Pinpoint the cell where the given text exists, returning its [x, y] midpoint coordinate. 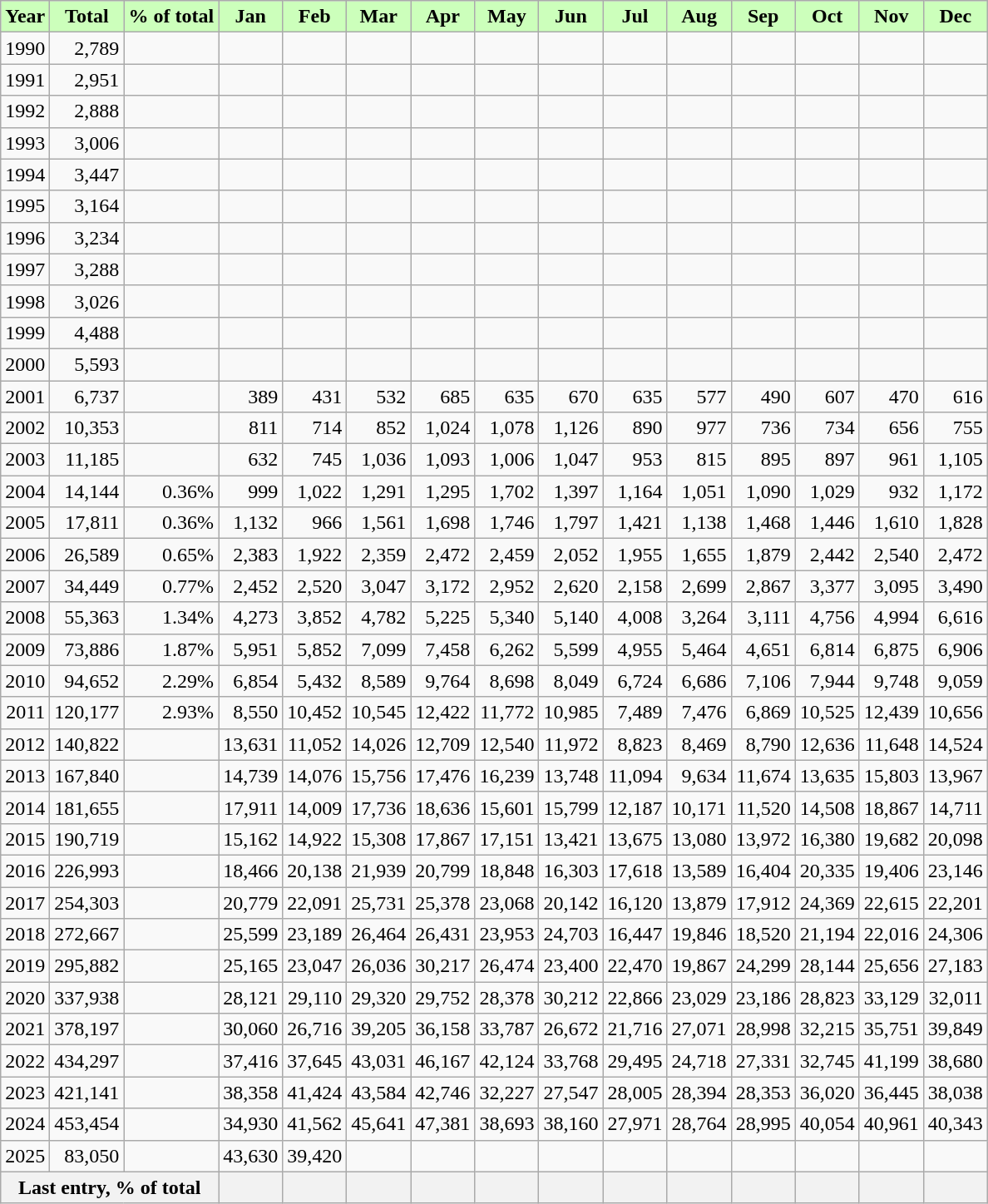
21,939 [379, 871]
2,359 [379, 555]
2,867 [763, 586]
5,852 [314, 649]
36,158 [442, 1029]
815 [699, 460]
2002 [25, 428]
977 [699, 428]
13,748 [571, 776]
39,205 [379, 1029]
11,648 [892, 744]
14,076 [314, 776]
4,651 [763, 649]
11,674 [763, 776]
11,972 [571, 744]
41,562 [314, 1124]
2012 [25, 744]
1,047 [571, 460]
5,340 [507, 618]
734 [827, 428]
1,093 [442, 460]
1,797 [571, 523]
1,022 [314, 491]
4,955 [635, 649]
38,038 [955, 1093]
38,680 [955, 1061]
43,031 [379, 1061]
1990 [25, 48]
7,458 [442, 649]
616 [955, 397]
12,709 [442, 744]
2025 [25, 1156]
14,739 [251, 776]
431 [314, 397]
40,343 [955, 1124]
32,227 [507, 1093]
29,110 [314, 998]
Last entry, % of total [110, 1187]
30,212 [571, 998]
27,547 [571, 1093]
1,421 [635, 523]
1,610 [892, 523]
2,888 [86, 111]
27,071 [699, 1029]
1993 [25, 143]
2005 [25, 523]
12,636 [827, 744]
14,711 [955, 807]
23,189 [314, 935]
2017 [25, 902]
17,867 [442, 839]
1997 [25, 269]
295,882 [86, 966]
2023 [25, 1093]
656 [892, 428]
26,589 [86, 555]
12,187 [635, 807]
33,129 [892, 998]
Oct [827, 17]
16,239 [507, 776]
140,822 [86, 744]
1996 [25, 238]
1,468 [763, 523]
27,971 [635, 1124]
4,782 [379, 618]
10,545 [379, 713]
2001 [25, 397]
2,699 [699, 586]
27,331 [763, 1061]
2010 [25, 681]
39,420 [314, 1156]
670 [571, 397]
15,799 [571, 807]
736 [763, 428]
1,132 [251, 523]
10,452 [314, 713]
1,078 [507, 428]
8,469 [699, 744]
895 [763, 460]
12,540 [507, 744]
10,171 [699, 807]
42,746 [442, 1093]
19,682 [892, 839]
470 [892, 397]
34,930 [251, 1124]
Jan [251, 17]
20,779 [251, 902]
34,449 [86, 586]
2,620 [571, 586]
38,693 [507, 1124]
532 [379, 397]
1998 [25, 301]
22,016 [892, 935]
1,138 [699, 523]
5,951 [251, 649]
28,121 [251, 998]
1,291 [379, 491]
2,442 [827, 555]
3,447 [86, 175]
1995 [25, 206]
9,059 [955, 681]
1,036 [379, 460]
May [507, 17]
6,854 [251, 681]
21,716 [635, 1029]
Apr [442, 17]
2004 [25, 491]
16,303 [571, 871]
1992 [25, 111]
7,099 [379, 649]
6,262 [507, 649]
2013 [25, 776]
30,217 [442, 966]
Year [25, 17]
14,026 [379, 744]
Jul [635, 17]
15,308 [379, 839]
11,052 [314, 744]
8,698 [507, 681]
2,951 [86, 80]
378,197 [86, 1029]
25,165 [251, 966]
9,764 [442, 681]
10,525 [827, 713]
28,995 [763, 1124]
9,748 [892, 681]
2008 [25, 618]
55,363 [86, 618]
22,866 [635, 998]
11,520 [763, 807]
811 [251, 428]
18,520 [763, 935]
8,823 [635, 744]
47,381 [442, 1124]
23,400 [571, 966]
28,144 [827, 966]
1994 [25, 175]
22,470 [635, 966]
181,655 [86, 807]
852 [379, 428]
Aug [699, 17]
23,146 [955, 871]
20,142 [571, 902]
28,005 [635, 1093]
7,944 [827, 681]
17,151 [507, 839]
1,922 [314, 555]
29,752 [442, 998]
3,852 [314, 618]
2015 [25, 839]
2,520 [314, 586]
36,445 [892, 1093]
13,631 [251, 744]
2022 [25, 1061]
16,447 [635, 935]
17,736 [379, 807]
3,026 [86, 301]
23,047 [314, 966]
20,138 [314, 871]
2.93% [171, 713]
6,737 [86, 397]
28,998 [763, 1029]
2020 [25, 998]
2007 [25, 586]
2016 [25, 871]
18,848 [507, 871]
13,879 [699, 902]
3,264 [699, 618]
7,476 [699, 713]
2011 [25, 713]
2,383 [251, 555]
% of total [171, 17]
28,823 [827, 998]
8,589 [379, 681]
Sep [763, 17]
1.34% [171, 618]
1,955 [635, 555]
17,618 [635, 871]
45,641 [379, 1124]
83,050 [86, 1156]
25,599 [251, 935]
6,875 [892, 649]
2,459 [507, 555]
337,938 [86, 998]
23,953 [507, 935]
Dec [955, 17]
24,299 [763, 966]
1,702 [507, 491]
3,006 [86, 143]
13,972 [763, 839]
2009 [25, 649]
5,225 [442, 618]
26,672 [571, 1029]
2,452 [251, 586]
1,746 [507, 523]
2,952 [507, 586]
20,799 [442, 871]
26,431 [442, 935]
2.29% [171, 681]
1,090 [763, 491]
1,397 [571, 491]
6,869 [763, 713]
40,961 [892, 1124]
4,994 [892, 618]
3,164 [86, 206]
17,911 [251, 807]
28,378 [507, 998]
8,049 [571, 681]
14,922 [314, 839]
1,698 [442, 523]
685 [442, 397]
12,439 [892, 713]
966 [314, 523]
24,369 [827, 902]
0.77% [171, 586]
13,421 [571, 839]
2024 [25, 1124]
1,561 [379, 523]
16,404 [763, 871]
6,686 [699, 681]
23,186 [763, 998]
15,803 [892, 776]
94,652 [86, 681]
0.65% [171, 555]
23,029 [699, 998]
2,158 [635, 586]
3,490 [955, 586]
28,353 [763, 1093]
5,599 [571, 649]
17,912 [763, 902]
7,489 [635, 713]
714 [314, 428]
1.87% [171, 649]
9,634 [699, 776]
33,768 [571, 1061]
20,335 [827, 871]
33,787 [507, 1029]
13,080 [699, 839]
5,593 [86, 364]
5,464 [699, 649]
1,051 [699, 491]
13,675 [635, 839]
3,288 [86, 269]
1,172 [955, 491]
1,655 [699, 555]
120,177 [86, 713]
23,068 [507, 902]
1,295 [442, 491]
8,790 [763, 744]
41,424 [314, 1093]
190,719 [86, 839]
1,879 [763, 555]
21,194 [827, 935]
421,141 [86, 1093]
37,416 [251, 1061]
1,164 [635, 491]
890 [635, 428]
15,601 [507, 807]
2019 [25, 966]
24,718 [699, 1061]
43,584 [379, 1093]
6,724 [635, 681]
28,394 [699, 1093]
1,024 [442, 428]
15,162 [251, 839]
37,645 [314, 1061]
999 [251, 491]
25,656 [892, 966]
41,199 [892, 1061]
897 [827, 460]
10,656 [955, 713]
2021 [25, 1029]
389 [251, 397]
28,764 [699, 1124]
42,124 [507, 1061]
43,630 [251, 1156]
13,635 [827, 776]
3,172 [442, 586]
453,454 [86, 1124]
32,745 [827, 1061]
2,540 [892, 555]
16,120 [635, 902]
10,985 [571, 713]
16,380 [827, 839]
3,047 [379, 586]
17,476 [442, 776]
11,185 [86, 460]
13,589 [699, 871]
2006 [25, 555]
1,105 [955, 460]
26,716 [314, 1029]
38,160 [571, 1124]
29,320 [379, 998]
3,234 [86, 238]
226,993 [86, 871]
4,273 [251, 618]
14,144 [86, 491]
39,849 [955, 1029]
1,029 [827, 491]
4,756 [827, 618]
24,306 [955, 935]
1999 [25, 333]
2003 [25, 460]
36,020 [827, 1093]
14,009 [314, 807]
Jun [571, 17]
632 [251, 460]
25,731 [379, 902]
2,789 [86, 48]
46,167 [442, 1061]
Total [86, 17]
38,358 [251, 1093]
1,126 [571, 428]
4,008 [635, 618]
490 [763, 397]
4,488 [86, 333]
10,353 [86, 428]
953 [635, 460]
932 [892, 491]
2,052 [571, 555]
5,432 [314, 681]
6,814 [827, 649]
1,446 [827, 523]
Nov [892, 17]
26,464 [379, 935]
2000 [25, 364]
22,201 [955, 902]
3,095 [892, 586]
434,297 [86, 1061]
22,615 [892, 902]
961 [892, 460]
755 [955, 428]
73,886 [86, 649]
1,828 [955, 523]
577 [699, 397]
11,772 [507, 713]
19,406 [892, 871]
32,011 [955, 998]
3,377 [827, 586]
26,474 [507, 966]
745 [314, 460]
3,111 [763, 618]
18,867 [892, 807]
20,098 [955, 839]
167,840 [86, 776]
32,215 [827, 1029]
2014 [25, 807]
1,006 [507, 460]
30,060 [251, 1029]
24,703 [571, 935]
11,094 [635, 776]
5,140 [571, 618]
19,867 [699, 966]
17,811 [86, 523]
7,106 [763, 681]
14,508 [827, 807]
25,378 [442, 902]
8,550 [251, 713]
Feb [314, 17]
22,091 [314, 902]
18,636 [442, 807]
15,756 [379, 776]
27,183 [955, 966]
Mar [379, 17]
272,667 [86, 935]
6,616 [955, 618]
40,054 [827, 1124]
29,495 [635, 1061]
13,967 [955, 776]
35,751 [892, 1029]
6,906 [955, 649]
19,846 [699, 935]
1991 [25, 80]
254,303 [86, 902]
607 [827, 397]
12,422 [442, 713]
14,524 [955, 744]
26,036 [379, 966]
18,466 [251, 871]
2018 [25, 935]
